Capture the cell that displays the provided text and extract its [X, Y] central coordinate. 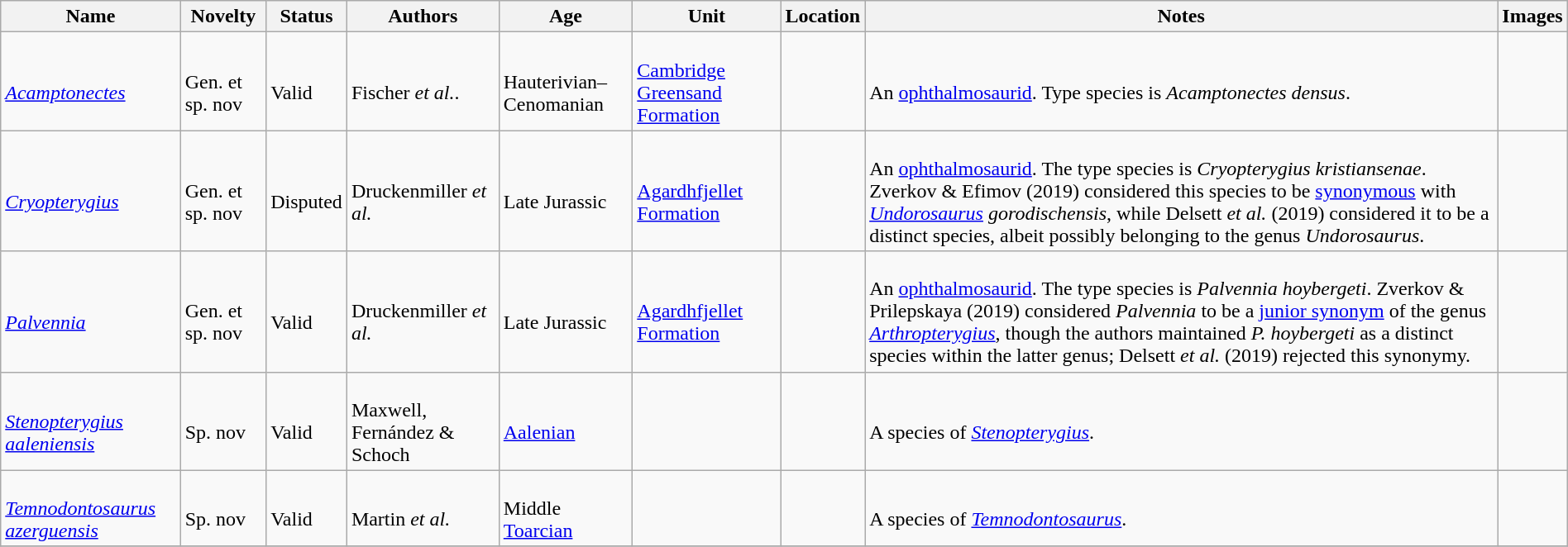
Hauterivian–Cenomanian [566, 81]
Fischer et al.. [423, 81]
Palvennia [91, 312]
A species of Stenopterygius. [1181, 421]
A species of Temnodontosaurus. [1181, 508]
Stenopterygius aaleniensis [91, 421]
Acamptonectes [91, 81]
Middle Toarcian [566, 508]
Notes [1181, 17]
Cambridge Greensand Formation [706, 81]
Disputed [307, 191]
Novelty [223, 17]
Temnodontosaurus azerguensis [91, 508]
Location [823, 17]
Aalenian [566, 421]
Unit [706, 17]
Name [91, 17]
Maxwell, Fernández & Schoch [423, 421]
Cryopterygius [91, 191]
Martin et al. [423, 508]
An ophthalmosaurid. Type species is Acamptonectes densus. [1181, 81]
Status [307, 17]
Age [566, 17]
Images [1532, 17]
Authors [423, 17]
